Scan for the cell matching the given text and deliver its (X, Y) coordinate at center. 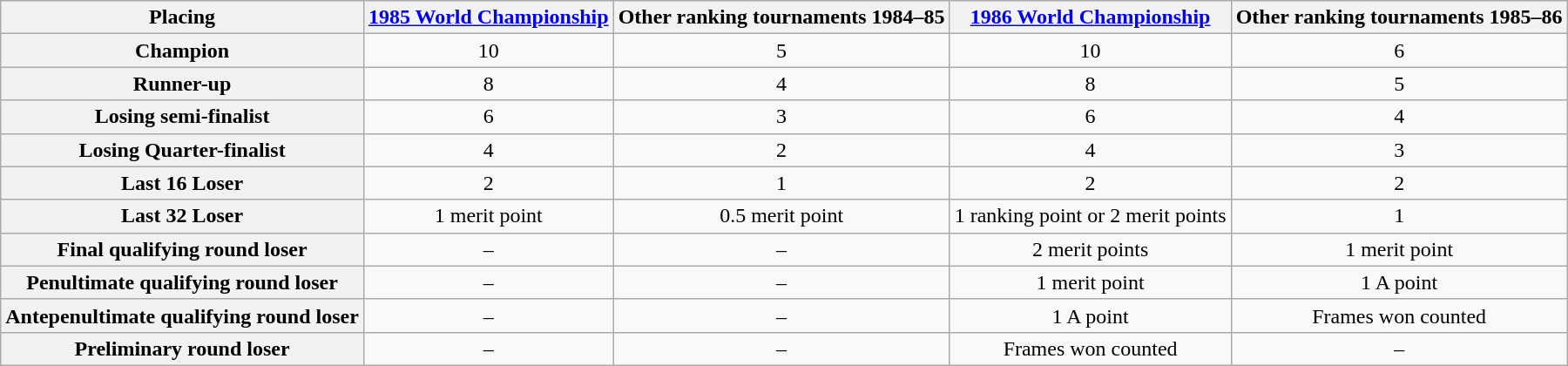
Final qualifying round loser (183, 249)
2 merit points (1091, 249)
Other ranking tournaments 1985–86 (1399, 17)
Losing semi-finalist (183, 117)
1986 World Championship (1091, 17)
Runner-up (183, 84)
1 ranking point or 2 merit points (1091, 216)
Penultimate qualifying round loser (183, 282)
1985 World Championship (488, 17)
0.5 merit point (781, 216)
Other ranking tournaments 1984–85 (781, 17)
Last 32 Loser (183, 216)
Placing (183, 17)
Losing Quarter-finalist (183, 150)
Last 16 Loser (183, 183)
Preliminary round loser (183, 349)
Antepenultimate qualifying round loser (183, 315)
Champion (183, 51)
